Provide the (x, y) coordinate of the cell's center where the given text is located.  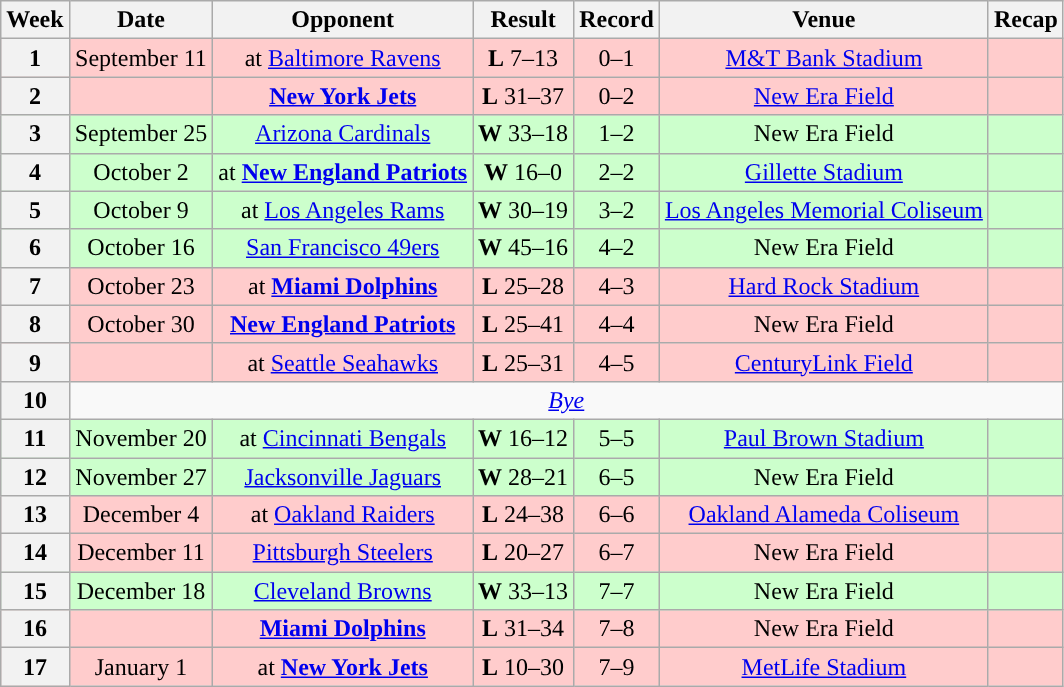
New England Patriots (343, 324)
at Seattle Seahawks (343, 362)
M&T Bank Stadium (824, 58)
January 1 (141, 667)
Paul Brown Stadium (824, 438)
3–2 (617, 210)
November 27 (141, 477)
0–2 (617, 96)
4–4 (617, 324)
11 (35, 438)
5 (35, 210)
L 20–27 (524, 553)
12 (35, 477)
December 18 (141, 591)
L 7–13 (524, 58)
2–2 (617, 172)
4–2 (617, 248)
3 (35, 134)
2 (35, 96)
at New England Patriots (343, 172)
16 (35, 629)
San Francisco 49ers (343, 248)
CenturyLink Field (824, 362)
5–5 (617, 438)
Miami Dolphins (343, 629)
14 (35, 553)
15 (35, 591)
7–7 (617, 591)
L 25–28 (524, 286)
W 33–18 (524, 134)
13 (35, 515)
October 9 (141, 210)
W 28–21 (524, 477)
September 25 (141, 134)
Arizona Cardinals (343, 134)
7–8 (617, 629)
Cleveland Browns (343, 591)
at Oakland Raiders (343, 515)
Recap (1026, 20)
Jacksonville Jaguars (343, 477)
W 33–13 (524, 591)
L 25–31 (524, 362)
L 10–30 (524, 667)
at Miami Dolphins (343, 286)
W 45–16 (524, 248)
17 (35, 667)
6–5 (617, 477)
Hard Rock Stadium (824, 286)
October 30 (141, 324)
1 (35, 58)
7–9 (617, 667)
MetLife Stadium (824, 667)
4–5 (617, 362)
Pittsburgh Steelers (343, 553)
Gillette Stadium (824, 172)
4 (35, 172)
6–6 (617, 515)
at Baltimore Ravens (343, 58)
at New York Jets (343, 667)
October 2 (141, 172)
L 31–37 (524, 96)
W 30–19 (524, 210)
Record (617, 20)
1–2 (617, 134)
8 (35, 324)
9 (35, 362)
10 (35, 400)
at Los Angeles Rams (343, 210)
4–3 (617, 286)
W 16–0 (524, 172)
Opponent (343, 20)
L 24–38 (524, 515)
December 4 (141, 515)
Venue (824, 20)
New York Jets (343, 96)
0–1 (617, 58)
Result (524, 20)
Week (35, 20)
November 20 (141, 438)
6 (35, 248)
at Cincinnati Bengals (343, 438)
October 16 (141, 248)
Los Angeles Memorial Coliseum (824, 210)
W 16–12 (524, 438)
L 31–34 (524, 629)
6–7 (617, 553)
Bye (566, 400)
December 11 (141, 553)
Oakland Alameda Coliseum (824, 515)
Date (141, 20)
L 25–41 (524, 324)
September 11 (141, 58)
October 23 (141, 286)
7 (35, 286)
